Return the (X, Y) coordinate for the center point of the cell that contains the specified text.  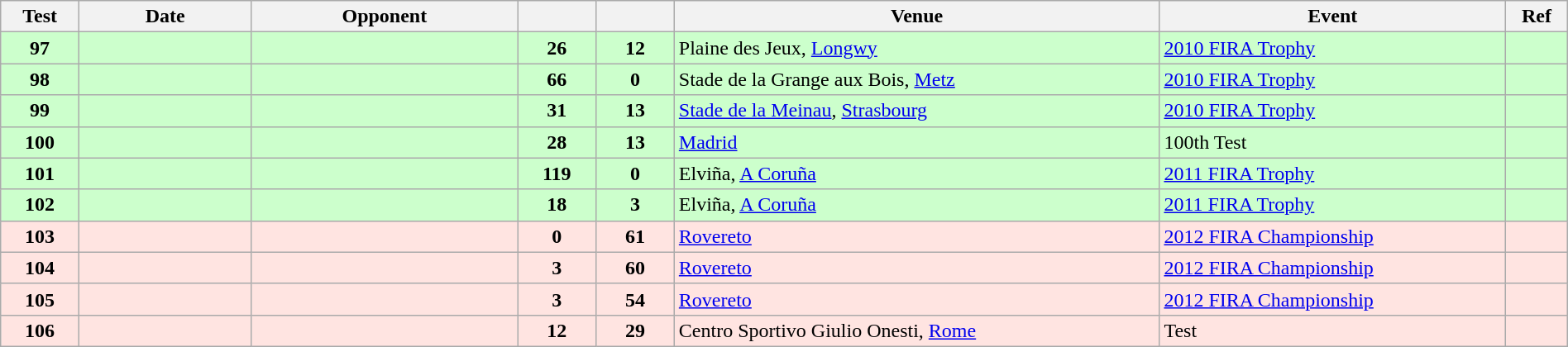
29 (635, 330)
Event (1333, 17)
28 (557, 142)
Centro Sportivo Giulio Onesti, Rome (916, 330)
106 (40, 330)
Opponent (385, 17)
103 (40, 236)
101 (40, 173)
26 (557, 48)
54 (635, 299)
119 (557, 173)
99 (40, 111)
100th Test (1333, 142)
Stade de la Grange aux Bois, Metz (916, 79)
61 (635, 236)
Madrid (916, 142)
Plaine des Jeux, Longwy (916, 48)
104 (40, 268)
Venue (916, 17)
105 (40, 299)
Ref (1537, 17)
97 (40, 48)
66 (557, 79)
102 (40, 205)
60 (635, 268)
98 (40, 79)
18 (557, 205)
Date (165, 17)
Stade de la Meinau, Strasbourg (916, 111)
100 (40, 142)
31 (557, 111)
